Provide the [x, y] coordinate of the cell's center where the given text is located.  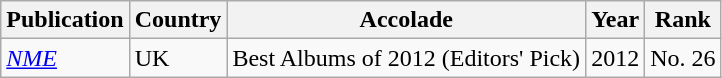
NME [65, 58]
2012 [616, 58]
Best Albums of 2012 (Editors' Pick) [406, 58]
Accolade [406, 20]
UK [178, 58]
Publication [65, 20]
Rank [683, 20]
No. 26 [683, 58]
Country [178, 20]
Year [616, 20]
